Locate the cell with the specified text and output its [X, Y] center coordinate. 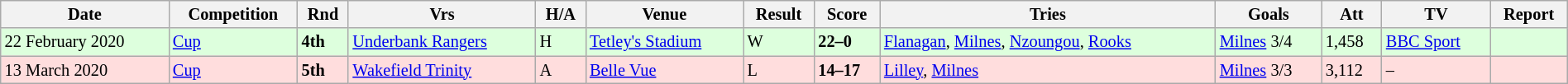
L [779, 70]
14–17 [847, 70]
22–0 [847, 42]
H [561, 42]
H/A [561, 14]
Tetley's Stadium [665, 42]
Result [779, 14]
Goals [1269, 14]
Milnes 3/3 [1269, 70]
Rnd [323, 14]
3,112 [1351, 70]
5th [323, 70]
Att [1351, 14]
Belle Vue [665, 70]
Lilley, Milnes [1048, 70]
1,458 [1351, 42]
– [1436, 70]
Flanagan, Milnes, Nzoungou, Rooks [1048, 42]
Score [847, 14]
Milnes 3/4 [1269, 42]
4th [323, 42]
Underbank Rangers [442, 42]
22 February 2020 [84, 42]
Wakefield Trinity [442, 70]
Date [84, 14]
TV [1436, 14]
Tries [1048, 14]
Competition [233, 14]
Venue [665, 14]
Report [1528, 14]
BBC Sport [1436, 42]
W [779, 42]
A [561, 70]
13 March 2020 [84, 70]
Vrs [442, 14]
